Provide the (X, Y) coordinate of the cell's center where the given text is located.  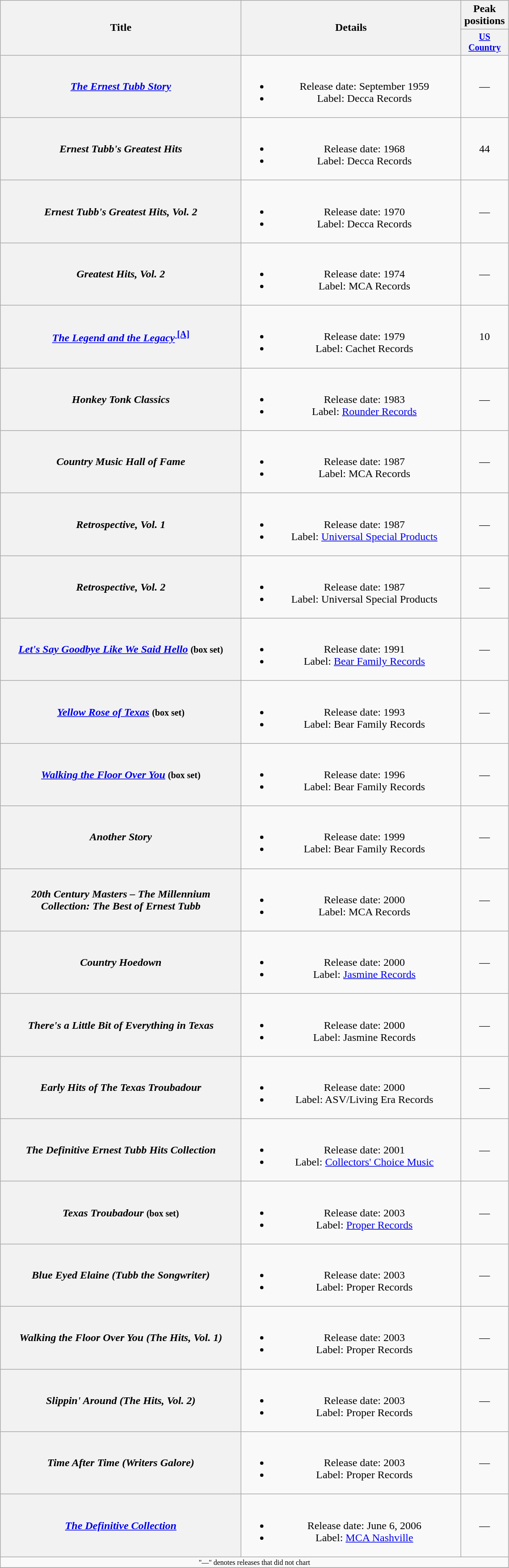
Peak positions (484, 15)
Release date: 1968Label: Decca Records (351, 149)
Walking the Floor Over You (box set) (121, 775)
Release date: 1987Label: MCA Records (351, 462)
US Country (484, 42)
Greatest Hits, Vol. 2 (121, 274)
The Ernest Tubb Story (121, 86)
Retrospective, Vol. 2 (121, 587)
Honkey Tonk Classics (121, 399)
44 (484, 149)
10 (484, 337)
Another Story (121, 837)
Release date: June 6, 2006Label: MCA Nashville (351, 1526)
Time After Time (Writers Galore) (121, 1463)
Release date: 1974Label: MCA Records (351, 274)
Title (121, 28)
Release date: 1996Label: Bear Family Records (351, 775)
Release date: 2000Label: ASV/Living Era Records (351, 1087)
Yellow Rose of Texas (box set) (121, 712)
Ernest Tubb's Greatest Hits, Vol. 2 (121, 211)
Country Music Hall of Fame (121, 462)
Blue Eyed Elaine (Tubb the Songwriter) (121, 1275)
Walking the Floor Over You (The Hits, Vol. 1) (121, 1338)
Release date: 2001Label: Collectors' Choice Music (351, 1150)
Let's Say Goodbye Like We Said Hello (box set) (121, 650)
The Definitive Collection (121, 1526)
Slippin' Around (The Hits, Vol. 2) (121, 1400)
Release date: 1983Label: Rounder Records (351, 399)
Release date: 1991Label: Bear Family Records (351, 650)
Texas Troubadour (box set) (121, 1212)
Details (351, 28)
Release date: 1999Label: Bear Family Records (351, 837)
The Definitive Ernest Tubb Hits Collection (121, 1150)
Release date: September 1959Label: Decca Records (351, 86)
Early Hits of The Texas Troubadour (121, 1087)
Release date: 2000Label: MCA Records (351, 900)
There's a Little Bit of Everything in Texas (121, 1025)
Release date: 1970Label: Decca Records (351, 211)
Release date: 1979Label: Cachet Records (351, 337)
"—" denotes releases that did not chart (255, 1562)
The Legend and the Legacy [A] (121, 337)
Release date: 1993Label: Bear Family Records (351, 712)
20th Century Masters – The MillenniumCollection: The Best of Ernest Tubb (121, 900)
Ernest Tubb's Greatest Hits (121, 149)
Country Hoedown (121, 962)
Retrospective, Vol. 1 (121, 524)
